Detect which cell encompasses the target text, then output its [X, Y] center coordinate. 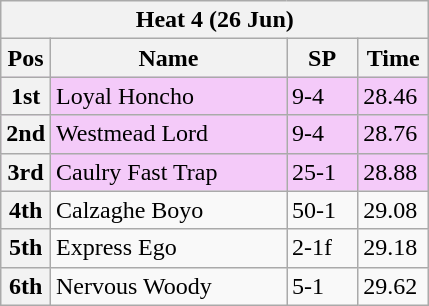
5th [26, 248]
5-1 [322, 286]
28.88 [394, 172]
Calzaghe Boyo [169, 210]
Nervous Woody [169, 286]
29.62 [394, 286]
Pos [26, 58]
Caulry Fast Trap [169, 172]
29.18 [394, 248]
4th [26, 210]
Time [394, 58]
Loyal Honcho [169, 96]
28.46 [394, 96]
6th [26, 286]
28.76 [394, 134]
25-1 [322, 172]
Name [169, 58]
Heat 4 (26 Jun) [215, 20]
Express Ego [169, 248]
1st [26, 96]
2-1f [322, 248]
50-1 [322, 210]
3rd [26, 172]
2nd [26, 134]
SP [322, 58]
29.08 [394, 210]
Westmead Lord [169, 134]
